Provide the [X, Y] coordinate of the cell's center where the given text is located.  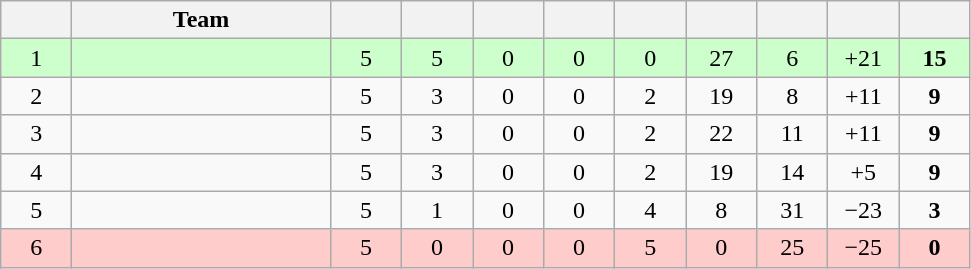
Team [202, 20]
31 [792, 210]
11 [792, 134]
+21 [864, 58]
14 [792, 172]
27 [722, 58]
−23 [864, 210]
25 [792, 248]
22 [722, 134]
−25 [864, 248]
15 [934, 58]
+5 [864, 172]
